Capture the cell that displays the provided text and extract its (X, Y) central coordinate. 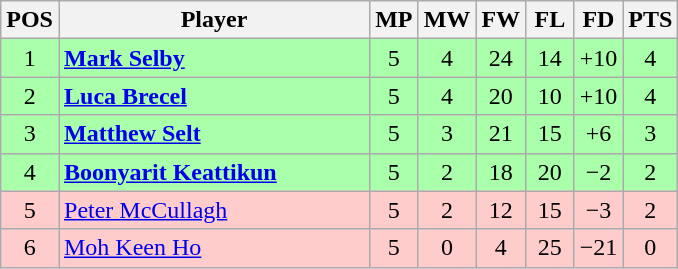
MW (447, 20)
12 (501, 210)
Boonyarit Keattikun (214, 172)
25 (550, 248)
−21 (598, 248)
14 (550, 58)
Player (214, 20)
Luca Brecel (214, 96)
POS (30, 20)
21 (501, 134)
Matthew Selt (214, 134)
PTS (650, 20)
FW (501, 20)
+6 (598, 134)
Mark Selby (214, 58)
−3 (598, 210)
FD (598, 20)
FL (550, 20)
Moh Keen Ho (214, 248)
−2 (598, 172)
10 (550, 96)
Peter McCullagh (214, 210)
18 (501, 172)
24 (501, 58)
MP (394, 20)
6 (30, 248)
1 (30, 58)
